Return the [X, Y] coordinate for the center point of the cell that contains the specified text.  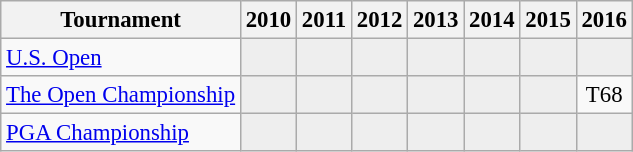
The Open Championship [121, 95]
2013 [436, 20]
U.S. Open [121, 58]
2010 [268, 20]
2016 [604, 20]
2012 [379, 20]
2015 [548, 20]
Tournament [121, 20]
PGA Championship [121, 133]
T68 [604, 95]
2014 [492, 20]
2011 [324, 20]
